Output the [X, Y] coordinate of the center of the cell containing the given text.  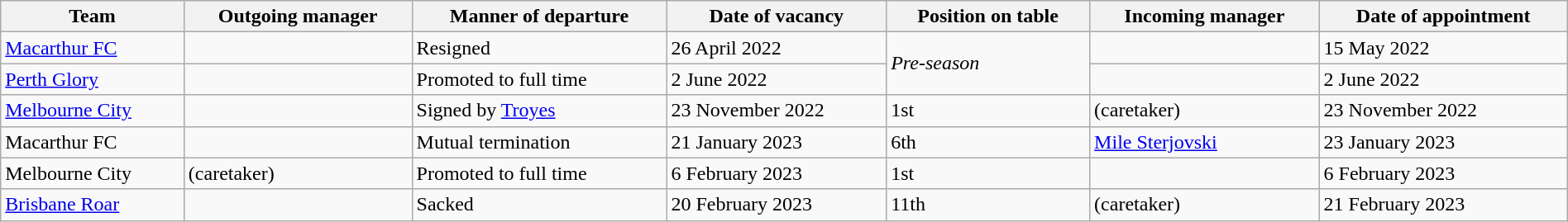
Mile Sterjovski [1205, 142]
Incoming manager [1205, 17]
Perth Glory [93, 79]
Outgoing manager [298, 17]
Team [93, 17]
21 January 2023 [777, 142]
Signed by Troyes [539, 111]
20 February 2023 [777, 205]
23 January 2023 [1443, 142]
Manner of departure [539, 17]
Sacked [539, 205]
Position on table [988, 17]
26 April 2022 [777, 48]
Date of vacancy [777, 17]
21 February 2023 [1443, 205]
15 May 2022 [1443, 48]
Brisbane Roar [93, 205]
Pre-season [988, 64]
11th [988, 205]
6th [988, 142]
Mutual termination [539, 142]
Resigned [539, 48]
Date of appointment [1443, 17]
